For the text-containing cell, return its midpoint in (X, Y) coordinate format. 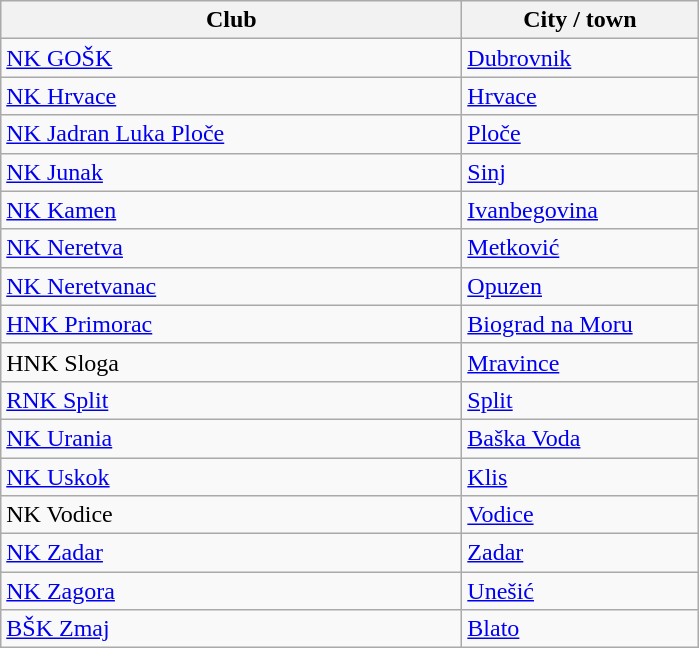
Club (232, 20)
Zadar (580, 553)
NK Hrvace (232, 96)
NK Neretvanac (232, 286)
Metković (580, 248)
Klis (580, 477)
Dubrovnik (580, 58)
NK Zagora (232, 591)
BŠK Zmaj (232, 629)
NK Urania (232, 438)
Ploče (580, 134)
NK GOŠK (232, 58)
NK Zadar (232, 553)
NK Junak (232, 172)
Hrvace (580, 96)
City / town (580, 20)
HNK Primorac (232, 324)
NK Jadran Luka Ploče (232, 134)
NK Kamen (232, 210)
Blato (580, 629)
Split (580, 400)
RNK Split (232, 400)
HNK Sloga (232, 362)
Vodice (580, 515)
Ivanbegovina (580, 210)
Opuzen (580, 286)
Baška Voda (580, 438)
NK Uskok (232, 477)
Biograd na Moru (580, 324)
Mravince (580, 362)
Sinj (580, 172)
NK Vodice (232, 515)
Unešić (580, 591)
NK Neretva (232, 248)
